Pinpoint the cell where the given text exists, returning its (x, y) midpoint coordinate. 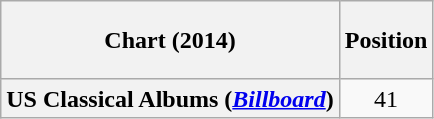
Position (386, 40)
US Classical Albums (Billboard) (170, 98)
41 (386, 98)
Chart (2014) (170, 40)
